Identify which cell holds the provided text, then report its [X, Y] central coordinate. 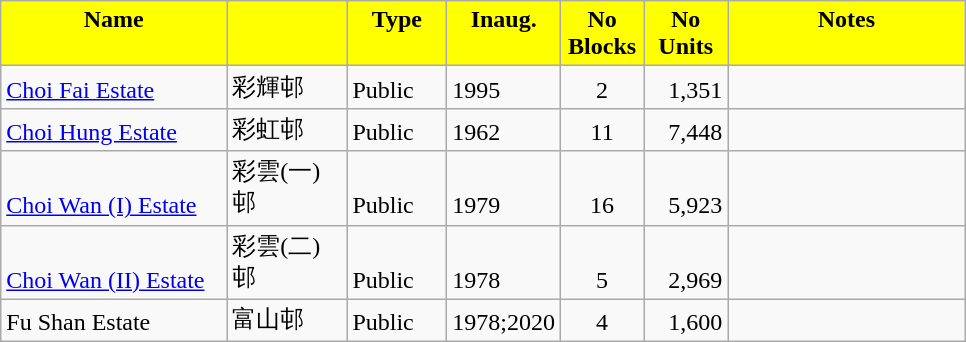
彩雲(二)邨 [287, 262]
Name [114, 34]
彩雲(一)邨 [287, 188]
1,600 [686, 320]
彩輝邨 [287, 88]
富山邨 [287, 320]
11 [602, 130]
5 [602, 262]
1,351 [686, 88]
Choi Wan (I) Estate [114, 188]
7,448 [686, 130]
No Units [686, 34]
Choi Hung Estate [114, 130]
1979 [504, 188]
2 [602, 88]
1995 [504, 88]
1978 [504, 262]
彩虹邨 [287, 130]
1978;2020 [504, 320]
No Blocks [602, 34]
Type [397, 34]
Notes [846, 34]
16 [602, 188]
1962 [504, 130]
Inaug. [504, 34]
4 [602, 320]
Fu Shan Estate [114, 320]
Choi Fai Estate [114, 88]
Choi Wan (II) Estate [114, 262]
5,923 [686, 188]
2,969 [686, 262]
